Scan for the cell matching the given text and deliver its (x, y) coordinate at center. 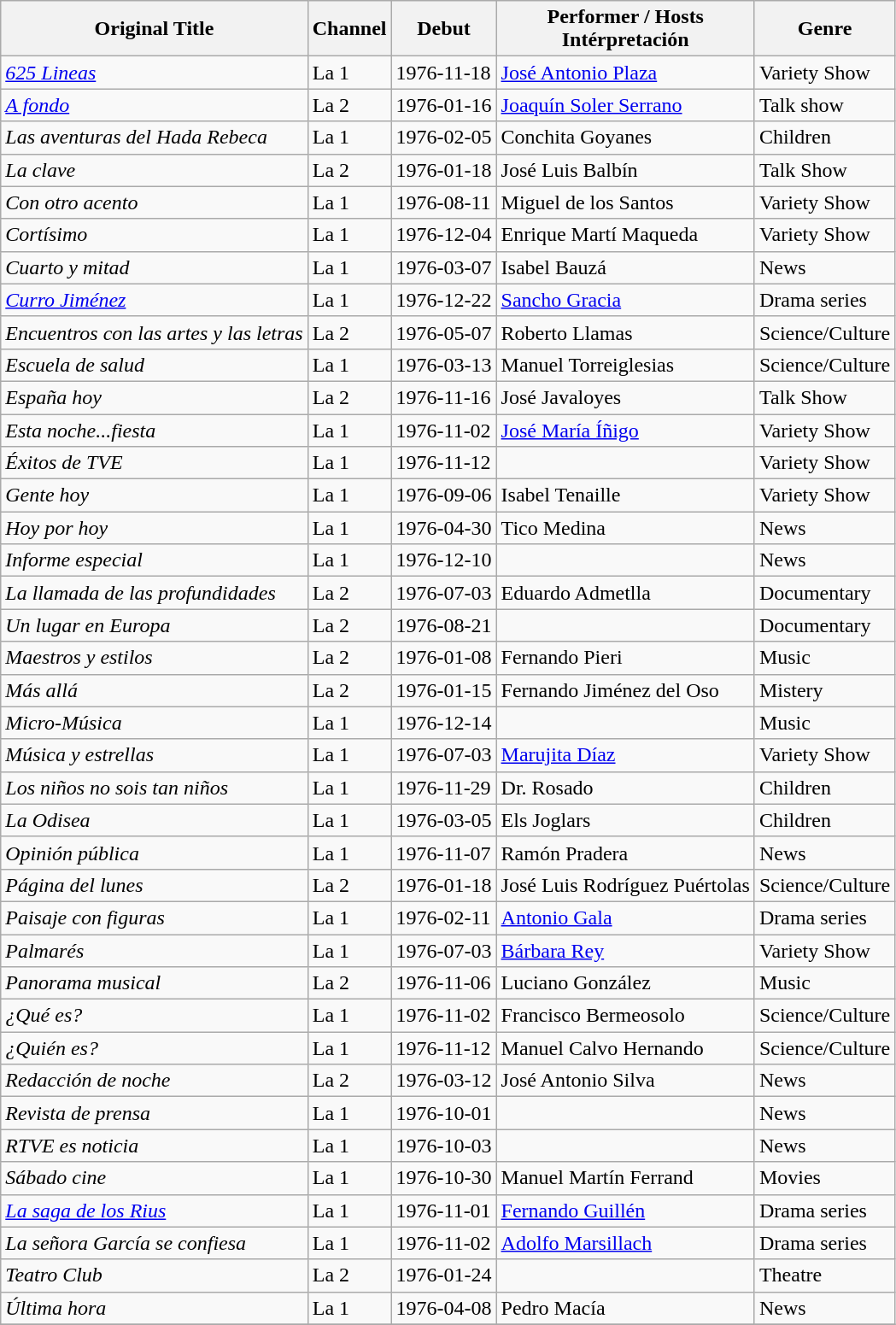
La clave (154, 170)
Joaquín Soler Serrano (625, 105)
1976-03-12 (444, 1081)
Un lugar en Europa (154, 625)
Sancho Gracia (625, 300)
1976-11-29 (444, 788)
Enrique Martí Maqueda (625, 235)
1976-12-14 (444, 723)
Fernando Pieri (625, 658)
Ramón Pradera (625, 853)
RTVE es noticia (154, 1146)
A fondo (154, 105)
Las aventuras del Hada Rebeca (154, 138)
Micro-Música (154, 723)
Dr. Rosado (625, 788)
José Antonio Plaza (625, 73)
Curro Jiménez (154, 300)
1976-02-11 (444, 918)
1976-10-03 (444, 1146)
1976-12-04 (444, 235)
1976-11-16 (444, 397)
1976-10-01 (444, 1113)
La Odisea (154, 820)
Palmarés (154, 951)
Channel (349, 29)
Movies (824, 1178)
Isabel Tenaille (625, 495)
Conchita Goyanes (625, 138)
Original Title (154, 29)
1976-11-07 (444, 853)
1976-08-21 (444, 625)
1976-04-30 (444, 528)
¿Qué es? (154, 1016)
Música y estrellas (154, 755)
1976-11-18 (444, 73)
1976-11-01 (444, 1211)
Talk show (824, 105)
Antonio Gala (625, 918)
1976-10-30 (444, 1178)
Mistery (824, 690)
Roberto Llamas (625, 332)
La llamada de las profundidades (154, 593)
Eduardo Admetlla (625, 593)
1976-01-24 (444, 1275)
Marujita Díaz (625, 755)
Éxitos de TVE (154, 463)
Gente hoy (154, 495)
Opinión pública (154, 853)
625 Lineas (154, 73)
Luciano González (625, 983)
1976-01-08 (444, 658)
1976-03-13 (444, 365)
Pedro Macía (625, 1308)
Con otro acento (154, 202)
La señora García se confiesa (154, 1243)
España hoy (154, 397)
1976-09-06 (444, 495)
Sábado cine (154, 1178)
Paisaje con figuras (154, 918)
La saga de los Rius (154, 1211)
José Javaloyes (625, 397)
Els Joglars (625, 820)
1976-01-15 (444, 690)
Isabel Bauzá (625, 267)
Cuarto y mitad (154, 267)
1976-03-05 (444, 820)
Bárbara Rey (625, 951)
1976-12-22 (444, 300)
1976-01-16 (444, 105)
1976-05-07 (444, 332)
¿Quién es? (154, 1048)
Encuentros con las artes y las letras (154, 332)
1976-03-07 (444, 267)
1976-04-08 (444, 1308)
Informe especial (154, 560)
Esta noche...fiesta (154, 430)
Hoy por hoy (154, 528)
1976-08-11 (444, 202)
Redacción de noche (154, 1081)
José Luis Rodríguez Puértolas (625, 885)
Fernando Guillén (625, 1211)
Manuel Torreiglesias (625, 365)
Francisco Bermeosolo (625, 1016)
1976-02-05 (444, 138)
1976-11-06 (444, 983)
Panorama musical (154, 983)
Página del lunes (154, 885)
Tico Medina (625, 528)
Adolfo Marsillach (625, 1243)
Teatro Club (154, 1275)
Los niños no sois tan niños (154, 788)
Manuel Martín Ferrand (625, 1178)
Fernando Jiménez del Oso (625, 690)
Genre (824, 29)
1976-12-10 (444, 560)
Miguel de los Santos (625, 202)
Escuela de salud (154, 365)
Performer / Hosts Intérpretación (625, 29)
Theatre (824, 1275)
Debut (444, 29)
Más allá (154, 690)
Cortísimo (154, 235)
José Antonio Silva (625, 1081)
Manuel Calvo Hernando (625, 1048)
José María Íñigo (625, 430)
Última hora (154, 1308)
Revista de prensa (154, 1113)
Maestros y estilos (154, 658)
José Luis Balbín (625, 170)
